Locate the cell with the specified text and output its [X, Y] center coordinate. 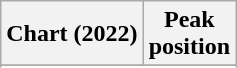
Peakposition [189, 34]
Chart (2022) [72, 34]
